Detect which cell encompasses the target text, then output its [X, Y] center coordinate. 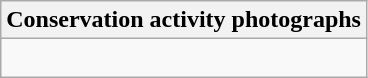
Conservation activity photographs [184, 20]
